Detect which cell encompasses the target text, then output its [X, Y] center coordinate. 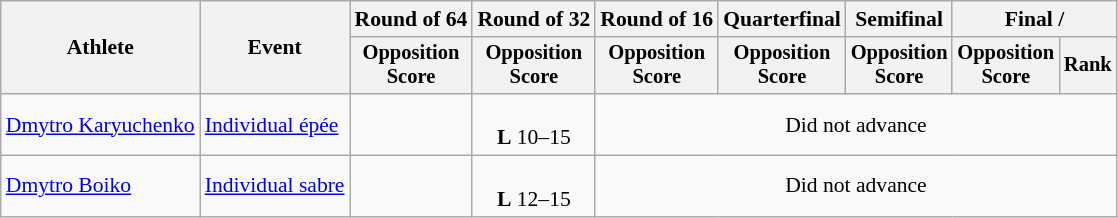
Round of 16 [656, 19]
L 12–15 [534, 186]
Athlete [100, 48]
Rank [1088, 66]
L 10–15 [534, 124]
Event [275, 48]
Round of 64 [412, 19]
Final / [1034, 19]
Dmytro Boiko [100, 186]
Dmytro Karyuchenko [100, 124]
Individual sabre [275, 186]
Round of 32 [534, 19]
Semifinal [900, 19]
Individual épée [275, 124]
Quarterfinal [782, 19]
